Find where the given text appears and provide that cell's center as [X, Y] coordinate. 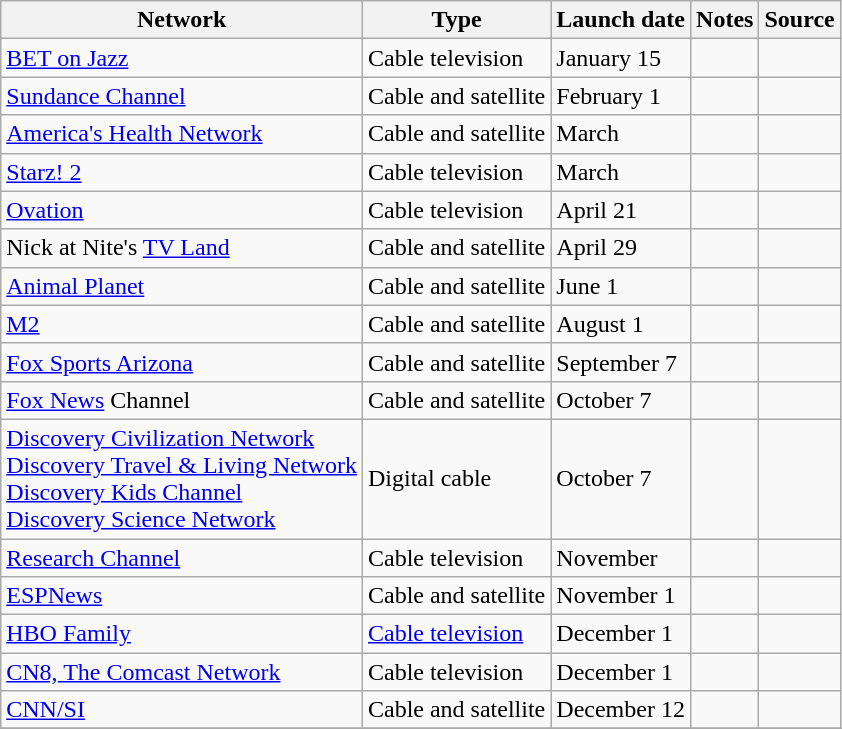
HBO Family [182, 634]
M2 [182, 324]
BET on Jazz [182, 58]
Starz! 2 [182, 172]
January 15 [621, 58]
April 29 [621, 248]
Notes [725, 20]
Digital cable [456, 478]
CN8, The Comcast Network [182, 672]
CNN/SI [182, 710]
December 12 [621, 710]
Animal Planet [182, 286]
America's Health Network [182, 134]
Fox News Channel [182, 400]
August 1 [621, 324]
April 21 [621, 210]
Network [182, 20]
Discovery Civilization NetworkDiscovery Travel & Living NetworkDiscovery Kids ChannelDiscovery Science Network [182, 478]
Launch date [621, 20]
Sundance Channel [182, 96]
November [621, 557]
November 1 [621, 596]
September 7 [621, 362]
Research Channel [182, 557]
February 1 [621, 96]
June 1 [621, 286]
Type [456, 20]
Ovation [182, 210]
Source [800, 20]
Nick at Nite's TV Land [182, 248]
ESPNews [182, 596]
Fox Sports Arizona [182, 362]
